For the text-containing cell, return its midpoint in (x, y) coordinate format. 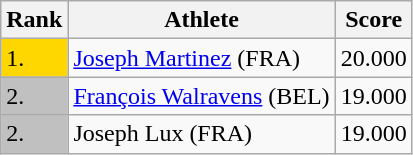
20.000 (374, 58)
1. (34, 58)
Score (374, 20)
Rank (34, 20)
Athlete (202, 20)
François Walravens (BEL) (202, 96)
Joseph Lux (FRA) (202, 134)
Joseph Martinez (FRA) (202, 58)
